Determine the (x, y) coordinate at the center of the cell enclosing the given text.  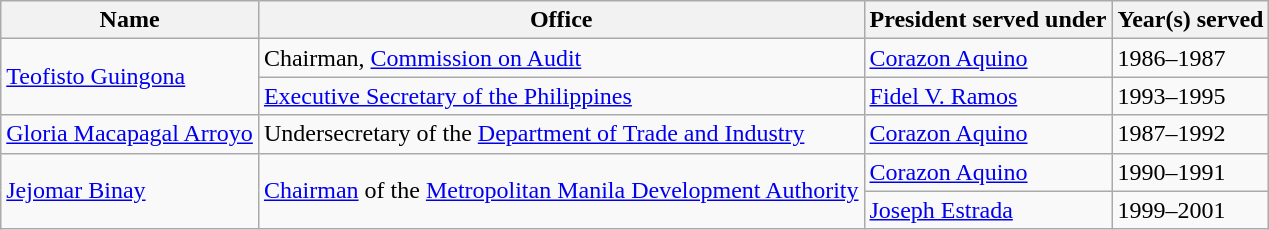
Executive Secretary of the Philippines (561, 96)
1986–1987 (1190, 58)
Chairman of the Metropolitan Manila Development Authority (561, 191)
Office (561, 20)
Teofisto Guingona (130, 77)
Year(s) served (1190, 20)
Chairman, Commission on Audit (561, 58)
1987–1992 (1190, 134)
1999–2001 (1190, 210)
Jejomar Binay (130, 191)
1990–1991 (1190, 172)
Gloria Macapagal Arroyo (130, 134)
Undersecretary of the Department of Trade and Industry (561, 134)
Name (130, 20)
1993–1995 (1190, 96)
Fidel V. Ramos (988, 96)
Joseph Estrada (988, 210)
President served under (988, 20)
